Pinpoint the cell where the given text exists, returning its (X, Y) midpoint coordinate. 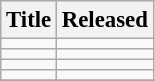
Title (29, 20)
Released (104, 20)
